Pinpoint the cell where the given text exists, returning its (X, Y) midpoint coordinate. 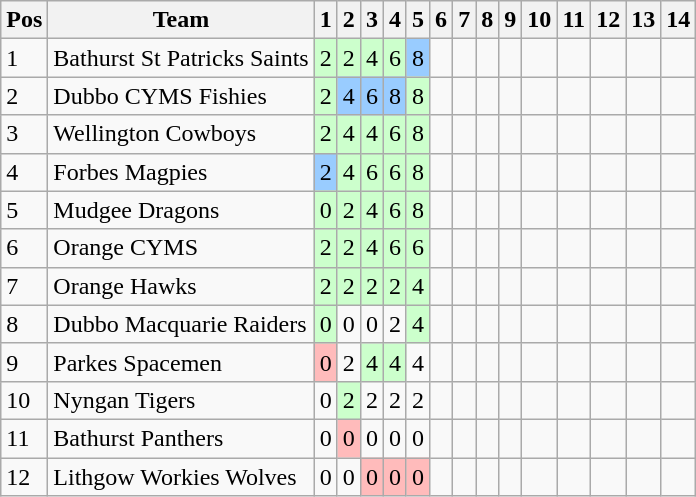
Bathurst Panthers (181, 438)
13 (644, 20)
Parkes Spacemen (181, 362)
Nyngan Tigers (181, 400)
Wellington Cowboys (181, 134)
Orange Hawks (181, 286)
Team (181, 20)
Pos (24, 20)
Dubbo CYMS Fishies (181, 96)
Mudgee Dragons (181, 210)
Forbes Magpies (181, 172)
Lithgow Workies Wolves (181, 477)
14 (678, 20)
Dubbo Macquarie Raiders (181, 324)
Orange CYMS (181, 248)
Bathurst St Patricks Saints (181, 58)
